Locate the cell with the specified text and output its (x, y) center coordinate. 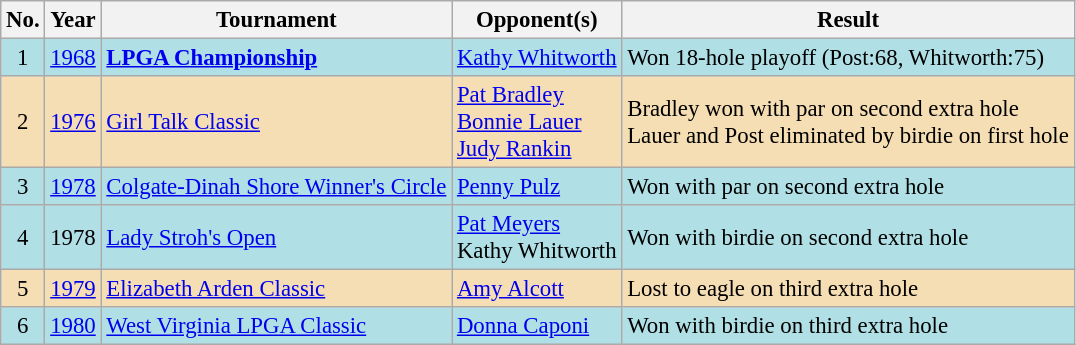
1976 (73, 122)
Kathy Whitworth (537, 58)
Year (73, 20)
Lost to eagle on third extra hole (848, 289)
Pat Bradley Bonnie Lauer Judy Rankin (537, 122)
3 (23, 187)
Pat Meyers Kathy Whitworth (537, 238)
Elizabeth Arden Classic (276, 289)
Penny Pulz (537, 187)
Colgate-Dinah Shore Winner's Circle (276, 187)
No. (23, 20)
1968 (73, 58)
Opponent(s) (537, 20)
2 (23, 122)
Result (848, 20)
Lady Stroh's Open (276, 238)
Amy Alcott (537, 289)
1979 (73, 289)
LPGA Championship (276, 58)
Won with birdie on second extra hole (848, 238)
5 (23, 289)
Won 18-hole playoff (Post:68, Whitworth:75) (848, 58)
Won with par on second extra hole (848, 187)
Girl Talk Classic (276, 122)
4 (23, 238)
1 (23, 58)
Tournament (276, 20)
Bradley won with par on second extra holeLauer and Post eliminated by birdie on first hole (848, 122)
